Search for the cell housing the specified text and yield its [X, Y] center coordinate. 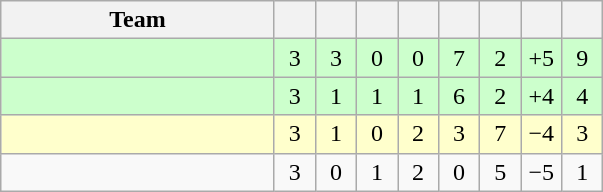
9 [582, 58]
5 [500, 172]
6 [460, 96]
4 [582, 96]
−4 [542, 134]
Team [138, 20]
+4 [542, 96]
−5 [542, 172]
+5 [542, 58]
